For the text-containing cell, return its midpoint in (x, y) coordinate format. 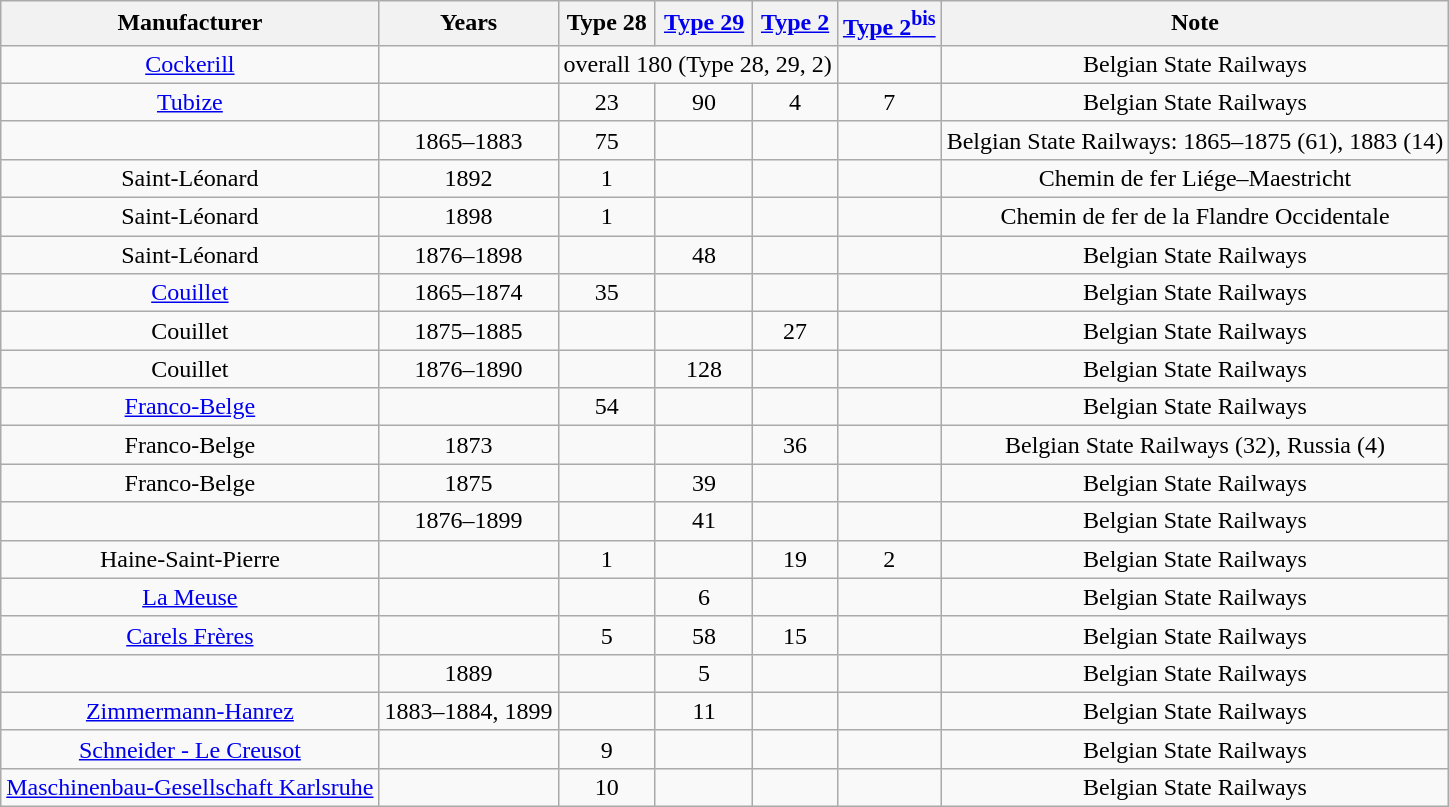
1875–1885 (468, 331)
36 (796, 445)
39 (704, 483)
Chemin de fer Liége–Maestricht (1195, 178)
4 (796, 102)
Note (1195, 24)
1876–1890 (468, 369)
Belgian State Railways (32), Russia (4) (1195, 445)
1873 (468, 445)
90 (704, 102)
1876–1899 (468, 521)
19 (796, 559)
128 (704, 369)
Chemin de fer de la Flandre Occidentale (1195, 217)
Tubize (190, 102)
1865–1874 (468, 293)
27 (796, 331)
Cockerill (190, 64)
La Meuse (190, 597)
Belgian State Railways: 1865–1875 (61), 1883 (14) (1195, 140)
Type 28 (606, 24)
1865–1883 (468, 140)
1875 (468, 483)
10 (606, 787)
Years (468, 24)
35 (606, 293)
2 (889, 559)
1892 (468, 178)
1876–1898 (468, 255)
Carels Frères (190, 635)
1889 (468, 673)
54 (606, 407)
9 (606, 749)
15 (796, 635)
Schneider - Le Creusot (190, 749)
Type 29 (704, 24)
6 (704, 597)
Type 2 (796, 24)
Maschinenbau-Gesellschaft Karlsruhe (190, 787)
48 (704, 255)
Haine-Saint-Pierre (190, 559)
Manufacturer (190, 24)
41 (704, 521)
Zimmermann-Hanrez (190, 711)
75 (606, 140)
overall 180 (Type 28, 29, 2) (698, 64)
58 (704, 635)
1898 (468, 217)
7 (889, 102)
23 (606, 102)
11 (704, 711)
Type 2bis (889, 24)
1883–1884, 1899 (468, 711)
